Detect which cell encompasses the target text, then output its [x, y] center coordinate. 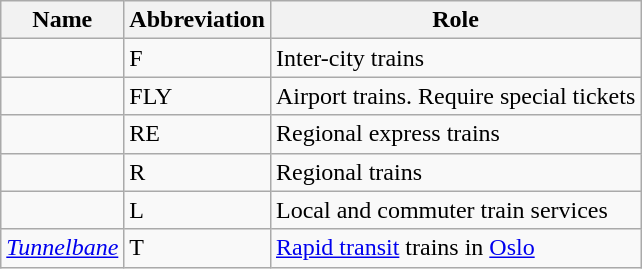
RE [198, 134]
T [198, 248]
Rapid transit trains in Oslo [455, 248]
Tunnelbane [62, 248]
Local and commuter train services [455, 210]
Role [455, 20]
Regional trains [455, 172]
Airport trains. Require special tickets [455, 96]
Name [62, 20]
R [198, 172]
Inter-city trains [455, 58]
L [198, 210]
F [198, 58]
Abbreviation [198, 20]
FLY [198, 96]
Regional express trains [455, 134]
